For the text-containing cell, return its midpoint in [X, Y] coordinate format. 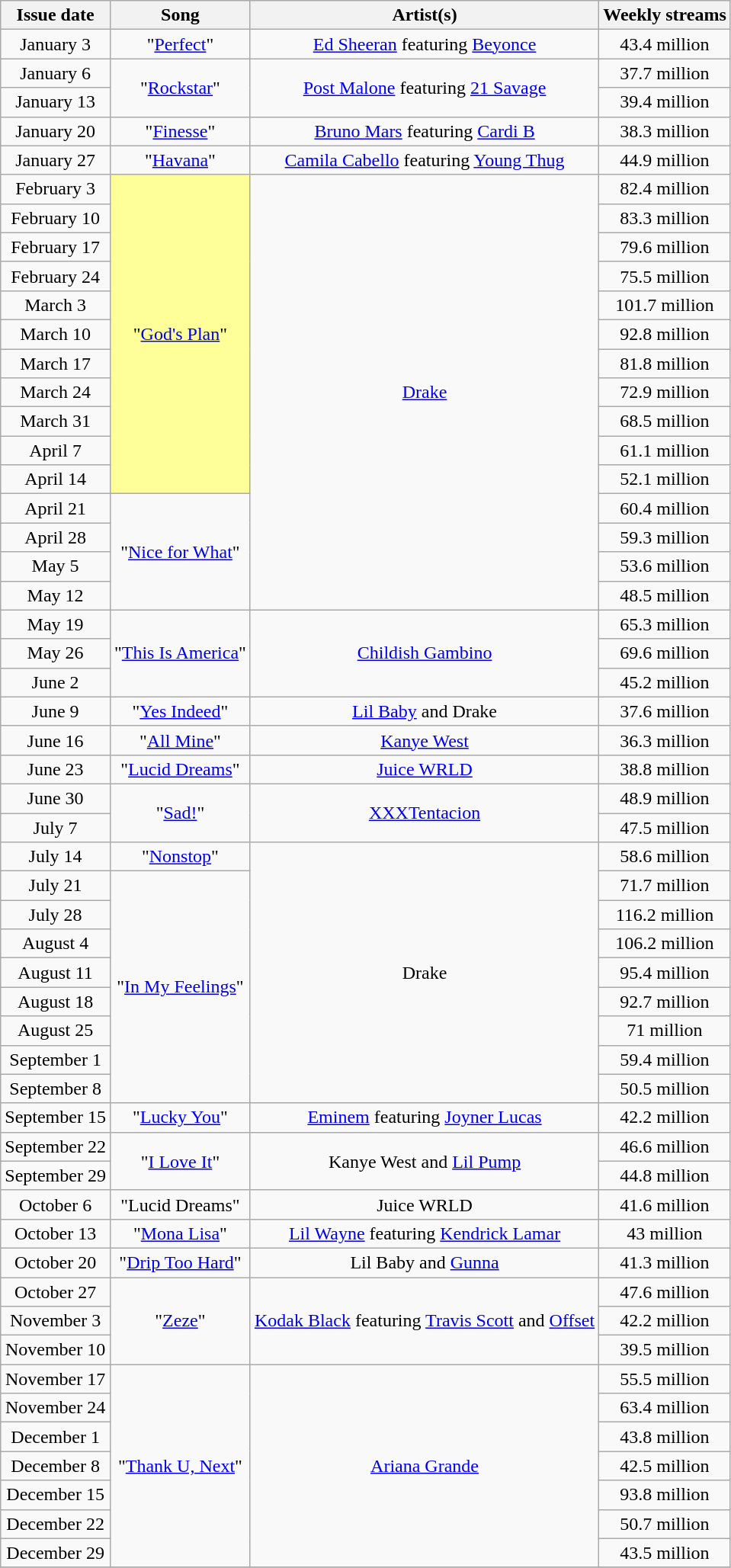
37.7 million [665, 73]
January 13 [56, 102]
December 8 [56, 1466]
February 3 [56, 189]
September 29 [56, 1175]
Kanye West and Lil Pump [424, 1161]
106.2 million [665, 944]
116.2 million [665, 915]
92.8 million [665, 334]
Ed Sheeran featuring Beyonce [424, 44]
61.1 million [665, 451]
"Nice for What" [180, 552]
XXXTentacion [424, 813]
"Thank U, Next" [180, 1466]
"Lucky You" [180, 1117]
October 20 [56, 1262]
November 10 [56, 1350]
75.5 million [665, 276]
June 23 [56, 769]
41.3 million [665, 1262]
81.8 million [665, 364]
58.6 million [665, 857]
Ariana Grande [424, 1466]
August 11 [56, 973]
"God's Plan" [180, 334]
"Sad!" [180, 813]
July 21 [56, 886]
47.5 million [665, 827]
April 28 [56, 537]
36.3 million [665, 740]
"All Mine" [180, 740]
Childish Gambino [424, 653]
71 million [665, 1031]
October 6 [56, 1204]
March 10 [56, 334]
Bruno Mars featuring Cardi B [424, 131]
"In My Feelings" [180, 987]
"Drip Too Hard" [180, 1262]
May 12 [56, 595]
39.5 million [665, 1350]
83.3 million [665, 218]
"Finesse" [180, 131]
"Mona Lisa" [180, 1233]
Song [180, 15]
Kanye West [424, 740]
43.5 million [665, 1553]
December 15 [56, 1495]
Issue date [56, 15]
"Perfect" [180, 44]
38.8 million [665, 769]
43.4 million [665, 44]
Weekly streams [665, 15]
"Yes Indeed" [180, 711]
Eminem featuring Joyner Lucas [424, 1117]
January 3 [56, 44]
Artist(s) [424, 15]
"Rockstar" [180, 88]
June 2 [56, 682]
April 7 [56, 451]
December 1 [56, 1437]
41.6 million [665, 1204]
July 14 [56, 857]
April 21 [56, 508]
October 13 [56, 1233]
Kodak Black featuring Travis Scott and Offset [424, 1321]
95.4 million [665, 973]
February 24 [56, 276]
69.6 million [665, 653]
March 31 [56, 422]
52.1 million [665, 479]
September 1 [56, 1060]
June 9 [56, 711]
42.5 million [665, 1466]
April 14 [56, 479]
Camila Cabello featuring Young Thug [424, 160]
November 24 [56, 1408]
44.9 million [665, 160]
Lil Baby and Gunna [424, 1262]
37.6 million [665, 711]
43 million [665, 1233]
82.4 million [665, 189]
53.6 million [665, 566]
December 29 [56, 1553]
45.2 million [665, 682]
June 30 [56, 798]
50.7 million [665, 1524]
93.8 million [665, 1495]
March 17 [56, 364]
71.7 million [665, 886]
March 24 [56, 393]
December 22 [56, 1524]
50.5 million [665, 1089]
November 17 [56, 1379]
59.4 million [665, 1060]
March 3 [56, 305]
May 19 [56, 624]
September 15 [56, 1117]
May 5 [56, 566]
January 20 [56, 131]
"This Is America" [180, 653]
48.5 million [665, 595]
January 27 [56, 160]
August 18 [56, 1002]
July 28 [56, 915]
47.6 million [665, 1292]
55.5 million [665, 1379]
92.7 million [665, 1002]
63.4 million [665, 1408]
August 4 [56, 944]
"Nonstop" [180, 857]
43.8 million [665, 1437]
46.6 million [665, 1146]
59.3 million [665, 537]
November 3 [56, 1321]
February 17 [56, 247]
48.9 million [665, 798]
"Havana" [180, 160]
Post Malone featuring 21 Savage [424, 88]
72.9 million [665, 393]
79.6 million [665, 247]
65.3 million [665, 624]
June 16 [56, 740]
September 22 [56, 1146]
January 6 [56, 73]
Lil Wayne featuring Kendrick Lamar [424, 1233]
February 10 [56, 218]
September 8 [56, 1089]
Lil Baby and Drake [424, 711]
101.7 million [665, 305]
October 27 [56, 1292]
39.4 million [665, 102]
60.4 million [665, 508]
68.5 million [665, 422]
44.8 million [665, 1175]
May 26 [56, 653]
38.3 million [665, 131]
"Zeze" [180, 1321]
July 7 [56, 827]
August 25 [56, 1031]
"I Love It" [180, 1161]
